Search for the cell housing the specified text and yield its [X, Y] center coordinate. 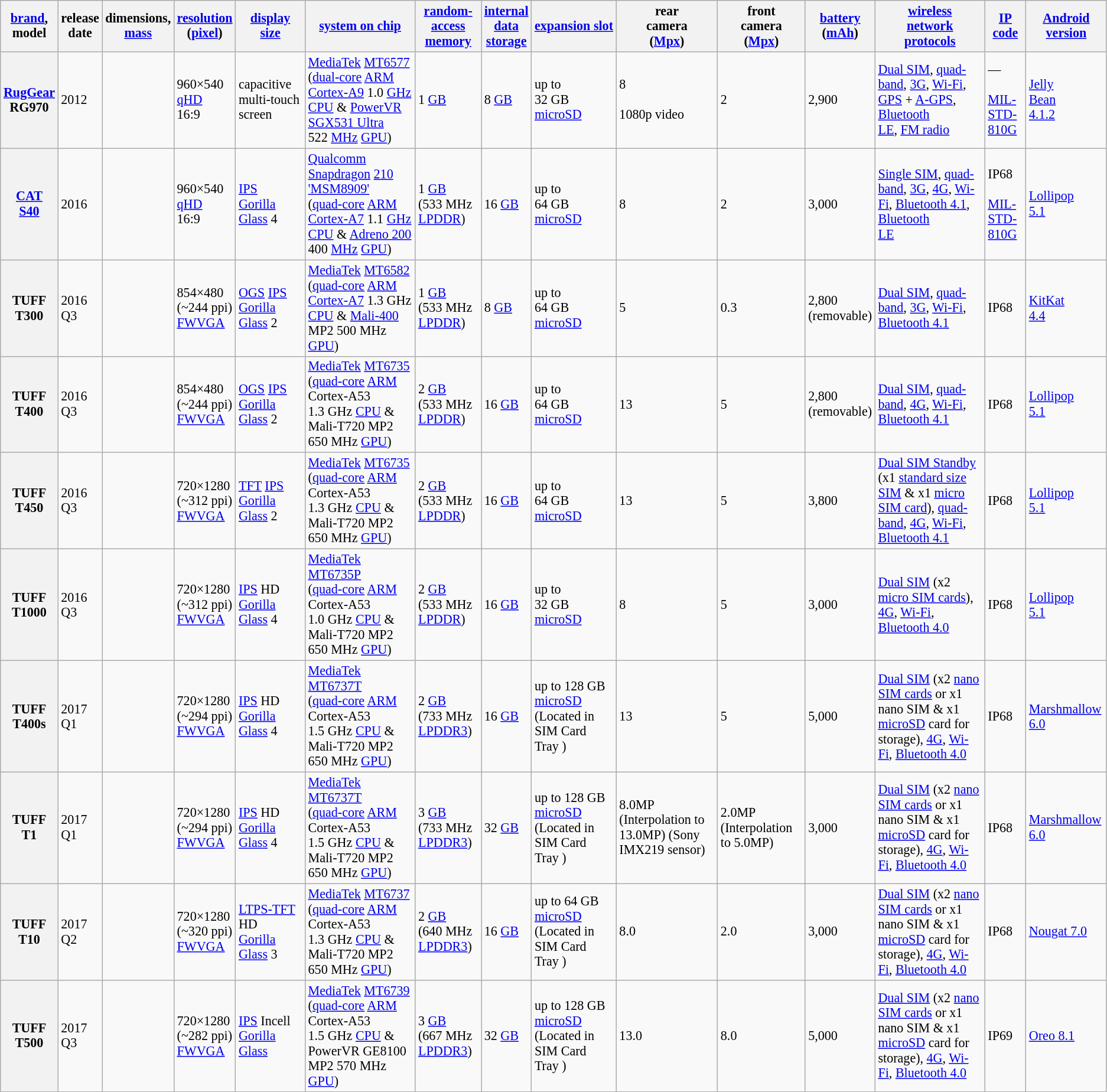
TFT IPSGorilla Glass 2 [271, 501]
expansion slot [574, 26]
13.0 [666, 1036]
CATS40 [30, 204]
TUFFT400s [30, 716]
wirelessnetworkprotocols [930, 26]
IPS IncellGorilla Glass [271, 1036]
2017Q2 [80, 932]
MediaTek MT6737(quad-core ARM Cortex-A53 1.3 GHz CPU & Mali-T720 MP2 650 MHz GPU) [360, 932]
720×1280(~320 ppi)FWVGA [204, 932]
Androidversion [1066, 26]
LTPS-TFT HDGorilla Glass 3 [271, 932]
IPcode [1005, 26]
TUFFT500 [30, 1036]
TUFFT300 [30, 307]
Dual SIM, quad-band, 4G, Wi-Fi, Bluetooth 4.1 [930, 404]
1 GB [448, 99]
displaysize [271, 26]
Dual SIM Standby (x1 standard size SIM & x1 micro SIM card), quad-band, 4G, Wi-Fi, Bluetooth 4.1 [930, 501]
IPSGorilla Glass 4 [271, 204]
3,800 [840, 501]
Qualcomm Snapdragon 210 'MSM8909'(quad-core ARM Cortex-A7 1.1 GHz CPU & Adreno 200 400 MHz GPU) [360, 204]
releasedate [80, 26]
TUFFT450 [30, 501]
2 GB(640 MHz LPDDR3) [448, 932]
2 GB(733 MHz LPDDR3) [448, 716]
IP68MIL-STD-810G [1005, 204]
720×1280(~282 ppi)FWVGA [204, 1036]
brand,model [30, 26]
KitKat4.4 [1066, 307]
Nougat 7.0 [1066, 932]
internaldatastorage [507, 26]
Single SIM, quad-band, 3G, 4G, Wi-Fi, Bluetooth 4.1, BluetoothLE [930, 204]
RugGearRG970 [30, 99]
Oreo 8.1 [1066, 1036]
3 GB(667 MHz LPDDR3) [448, 1036]
—MIL-STD-810G [1005, 99]
battery(mAh) [840, 26]
TUFFT400 [30, 404]
TUFFT10 [30, 932]
2,900 [840, 99]
2012 [80, 99]
MediaTek MT6582(quad-core ARM Cortex-A7 1.3 GHz CPU & Mali-400 MP2 500 MHz GPU) [360, 307]
IP69 [1005, 1036]
MediaTek MT6735P(quad-core ARM Cortex-A53 1.0 GHz CPU & Mali-T720 MP2 650 MHz GPU) [360, 605]
3 GB(733 MHz LPDDR3) [448, 828]
81080p video [666, 99]
2.0MP (Interpolation to 5.0MP) [761, 828]
Dual SIM, quad-band, 3G, Wi-Fi, GPS + A-GPS, BluetoothLE, FM radio [930, 99]
Dual SIM, quad-band, 3G, Wi-Fi, Bluetooth 4.1 [930, 307]
random-accessmemory [448, 26]
2016 [80, 204]
dimensions,mass [138, 26]
MediaTek MT6577(dual-core ARM Cortex-A9 1.0 GHz CPU & PowerVR SGX531 Ultra 522 MHz GPU) [360, 99]
TUFFT1000 [30, 605]
0.3 [761, 307]
TUFFT1 [30, 828]
Dual SIM (x2 micro SIM cards), 4G, Wi-Fi, Bluetooth 4.0 [930, 605]
rearcamera(Mpx) [666, 26]
2.0 [761, 932]
resolution(pixel) [204, 26]
MediaTek MT6739(quad-core ARM Cortex-A53 1.5 GHz CPU & PowerVR GE8100 MP2 570 MHz GPU) [360, 1036]
8.0MP (Interpolation to 13.0MP) (Sony IMX219 sensor) [666, 828]
up to 64 GB microSD (Located in SIM Card Tray ) [574, 932]
capacitive multi-touch screen [271, 99]
frontcamera(Mpx) [761, 26]
system on chip [360, 26]
JellyBean4.1.2 [1066, 99]
2017Q3 [80, 1036]
